Detect which cell encompasses the target text, then output its (x, y) center coordinate. 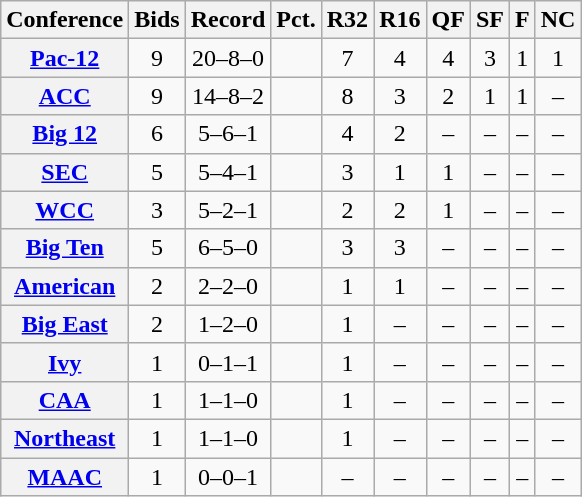
NC (558, 20)
MAAC (65, 477)
R32 (347, 20)
SF (490, 20)
Big Ten (65, 248)
Record (228, 20)
WCC (65, 210)
5–2–1 (228, 210)
Big East (65, 324)
8 (347, 96)
CAA (65, 400)
American (65, 286)
QF (448, 20)
6 (157, 134)
20–8–0 (228, 58)
R16 (400, 20)
Big 12 (65, 134)
0–1–1 (228, 362)
SEC (65, 172)
14–8–2 (228, 96)
5–4–1 (228, 172)
1–2–0 (228, 324)
Bids (157, 20)
Conference (65, 20)
Northeast (65, 438)
0–0–1 (228, 477)
7 (347, 58)
6–5–0 (228, 248)
F (522, 20)
2–2–0 (228, 286)
ACC (65, 96)
Pac-12 (65, 58)
5–6–1 (228, 134)
Pct. (296, 20)
Ivy (65, 362)
